Identify which cell holds the provided text, then report its (X, Y) central coordinate. 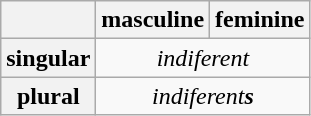
indiferents (203, 96)
feminine (260, 20)
masculine (153, 20)
indiferent (203, 58)
singular (48, 58)
plural (48, 96)
